Return (X, Y) of the center of cell containing provided text 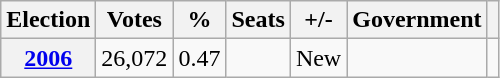
Government (417, 20)
Votes (134, 20)
0.47 (200, 58)
2006 (48, 58)
+/- (318, 20)
New (318, 58)
26,072 (134, 58)
% (200, 20)
Seats (258, 20)
Election (48, 20)
